Search for the cell housing the specified text and yield its (X, Y) center coordinate. 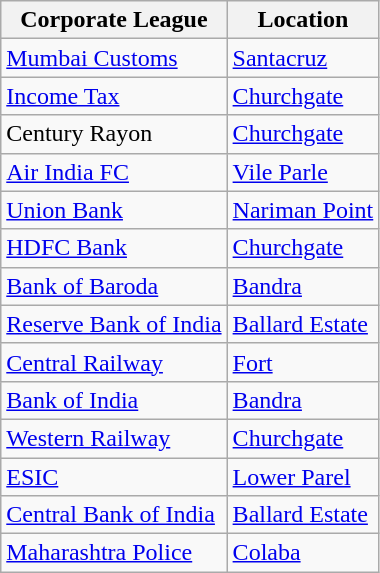
Union Bank (114, 210)
Colaba (303, 553)
Location (303, 20)
Mumbai Customs (114, 58)
Vile Parle (303, 172)
Nariman Point (303, 210)
Fort (303, 362)
Maharashtra Police (114, 553)
Century Rayon (114, 134)
Central Bank of India (114, 515)
Central Railway (114, 362)
Income Tax (114, 96)
Corporate League (114, 20)
Reserve Bank of India (114, 324)
Western Railway (114, 438)
Lower Parel (303, 477)
Bank of Baroda (114, 286)
HDFC Bank (114, 248)
Santacruz (303, 58)
Bank of India (114, 400)
ESIC (114, 477)
Air India FC (114, 172)
